Capture the cell that displays the provided text and extract its [x, y] central coordinate. 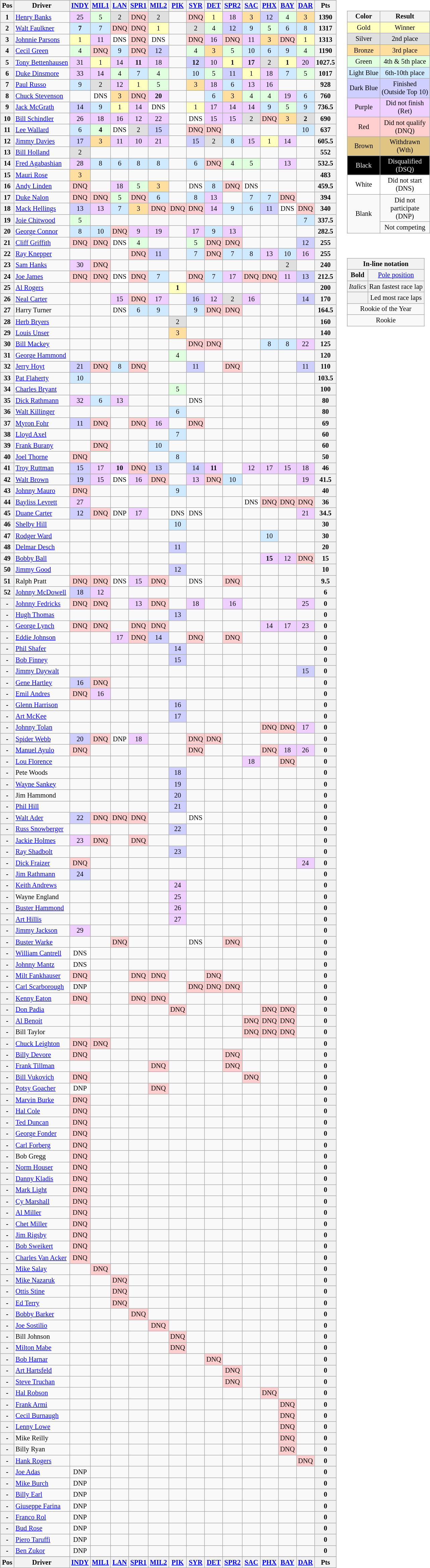
Danny Kladis [42, 1179]
Finished(Outside Top 10) [405, 88]
Al Miller [42, 1213]
200 [325, 288]
Cy Marshall [42, 1201]
43 [7, 491]
Lloyd Axel [42, 435]
103.5 [325, 378]
In-line notation [385, 264]
45 [7, 513]
Jim Hammond [42, 796]
Ray Shadbolt [42, 852]
1027.5 [325, 62]
Duke Dinsmore [42, 74]
Hal Robson [42, 1393]
Bill Vukovich [42, 1077]
Result [405, 16]
Joe Sostilio [42, 1325]
170 [325, 299]
Walt Faulkner [42, 28]
Rookie of the Year [385, 309]
Ted Duncan [42, 1123]
9.5 [325, 581]
164.5 [325, 310]
Chet Miller [42, 1224]
Color [363, 16]
Al Rogers [42, 288]
140 [325, 333]
760 [325, 96]
Bill Mackey [42, 344]
160 [325, 322]
Withdrawn(Wth) [405, 146]
Jimmy Davies [42, 141]
Jimmy Daywalt [42, 671]
38 [7, 435]
Franco Rol [42, 1517]
47 [7, 536]
Jackie Holmes [42, 840]
42 [7, 480]
Brown [363, 146]
52 [7, 592]
Glenn Harrison [42, 705]
637 [325, 130]
Art McKee [42, 716]
Potsy Goacher [42, 1089]
51 [7, 581]
Billy Devore [42, 1055]
Tony Bettenhausen [42, 62]
Ran fastest race lap [396, 287]
Duke Nalon [42, 198]
1390 [325, 17]
Walt Killinger [42, 412]
Mike Burch [42, 1484]
Silver [363, 39]
Joie Chitwood [42, 220]
Bob Gregg [42, 1156]
49 [7, 559]
Chuck Leighton [42, 1044]
George Connor [42, 232]
Cliff Griffith [42, 243]
Mike Salay [42, 1269]
Did not qualify(DNQ) [405, 127]
Bill Taylor [42, 1032]
483 [325, 175]
Steve Truchan [42, 1382]
Bill Johnson [42, 1337]
44 [7, 502]
Gene Hartley [42, 683]
Buster Hammond [42, 908]
Ray Knepper [42, 254]
Jim Rathmann [42, 874]
240 [325, 265]
928 [325, 85]
69 [325, 423]
Jim Rigsby [42, 1235]
Rookie [385, 320]
Wayne Sankey [42, 784]
6th-10th place [405, 73]
Bud Rose [42, 1528]
337.5 [325, 220]
Pat Flaherty [42, 378]
Charles Van Acker [42, 1258]
1317 [325, 28]
Milt Fankhauser [42, 976]
Gold [363, 28]
Piero Taruffi [42, 1540]
Phil Shafer [42, 649]
Sam Hanks [42, 265]
Bob Finney [42, 660]
Bill Schindler [42, 119]
William Cantrell [42, 953]
Dark Blue [363, 88]
Henry Banks [42, 17]
Walt Brown [42, 480]
Art Hartsfeld [42, 1371]
125 [325, 344]
736.5 [325, 108]
Bold [357, 275]
Jack McGrath [42, 108]
Did not finish(Ret) [405, 108]
George Fonder [42, 1134]
Frank Burany [42, 446]
White [363, 185]
Bayliss Levrett [42, 502]
Pole position [396, 275]
394 [325, 198]
35 [7, 401]
Troy Ruttman [42, 468]
Johnny McDowell [42, 592]
Delmar Desch [42, 547]
George Lynch [42, 626]
Red [363, 127]
Cecil Green [42, 51]
Norm Houser [42, 1168]
Billy Ryan [42, 1450]
Bronze [363, 50]
Johnnie Parsons [42, 40]
Joel Thorne [42, 457]
Fred Agabashian [42, 164]
Jerry Hoyt [42, 367]
37 [7, 423]
Charles Bryant [42, 389]
Neal Carter [42, 299]
Ben Zukor [42, 1551]
3rd place [405, 50]
1313 [325, 40]
Jimmy Good [42, 570]
Mike Nazaruk [42, 1280]
Ottis Stine [42, 1292]
1190 [325, 51]
Bob Harnar [42, 1359]
Myron Fohr [42, 423]
Carl Forberg [42, 1145]
Russ Snowberger [42, 829]
Blank [363, 214]
Phil Hill [42, 807]
Winner [405, 28]
Cecil Burnaugh [42, 1416]
Bill Holland [42, 152]
Louis Unser [42, 333]
Emil Andres [42, 694]
Shelby Hill [42, 525]
Harry Turner [42, 310]
Art Hillis [42, 920]
Herb Bryers [42, 322]
39 [7, 446]
Hugh Thomas [42, 615]
340 [325, 209]
Andy Linden [42, 186]
Lee Wallard [42, 130]
Bobby Barker [42, 1314]
Mauri Rose [42, 175]
Italics [357, 287]
Did notparticipate(DNP) [405, 208]
Pete Woods [42, 773]
Manuel Ayulo [42, 750]
605.5 [325, 141]
Ed Terry [42, 1303]
41 [7, 468]
Rodger Ward [42, 536]
Don Padia [42, 1010]
120 [325, 356]
Joe James [42, 276]
Disqualified(DSQ) [405, 166]
Lou Florence [42, 762]
Bob Sweikert [42, 1247]
532.5 [325, 164]
Kenny Eaton [42, 998]
690 [325, 119]
Johnny Tolan [42, 728]
110 [325, 367]
Frank Tillman [42, 1066]
100 [325, 389]
Green [363, 62]
Johnny Mantz [42, 964]
George Hammond [42, 356]
34.5 [325, 513]
212.5 [325, 276]
Not competing [405, 228]
552 [325, 152]
Marvin Burke [42, 1100]
Walt Ader [42, 818]
Led most race laps [396, 298]
Keith Andrews [42, 886]
Billy Earl [42, 1495]
2nd place [405, 39]
Mike Reilly [42, 1438]
Duane Carter [42, 513]
Hank Rogers [42, 1461]
Bobby Ball [42, 559]
Al Benoit [42, 1021]
Johnny Fedricks [42, 604]
Joe Adas [42, 1472]
4th & 5th place [405, 62]
Did not start(DNS) [405, 185]
Mack Hellings [42, 209]
Ralph Pratt [42, 581]
34 [7, 389]
Light Blue [363, 73]
Paul Russo [42, 85]
41.5 [325, 480]
Carl Scarborough [42, 987]
48 [7, 547]
Purple [363, 108]
Chuck Stevenson [42, 96]
Hal Cole [42, 1111]
Mark Light [42, 1190]
282.5 [325, 232]
Dick Rathmann [42, 401]
Lenny Lowe [42, 1427]
Giuseppe Farina [42, 1506]
Spider Webb [42, 739]
Dick Fraizer [42, 863]
Buster Warke [42, 942]
Jimmy Jackson [42, 931]
1017 [325, 74]
Milton Mabe [42, 1348]
Eddie Johnson [42, 637]
Johnny Mauro [42, 491]
Wayne England [42, 897]
459.5 [325, 186]
Frank Armi [42, 1404]
Black [363, 166]
